Capture the cell that displays the provided text and extract its (x, y) central coordinate. 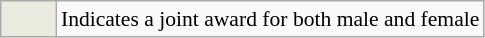
Indicates a joint award for both male and female (270, 19)
